Identify which cell holds the provided text, then report its [X, Y] central coordinate. 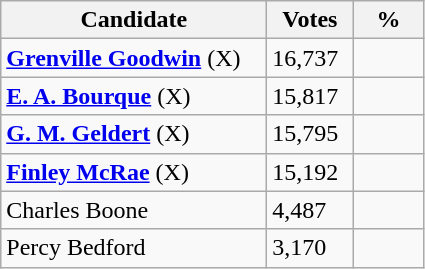
16,737 [310, 58]
3,170 [310, 248]
15,817 [310, 96]
15,192 [310, 172]
15,795 [310, 134]
Votes [310, 20]
G. M. Geldert (X) [134, 134]
Candidate [134, 20]
Grenville Goodwin (X) [134, 58]
Finley McRae (X) [134, 172]
% [388, 20]
E. A. Bourque (X) [134, 96]
Percy Bedford [134, 248]
Charles Boone [134, 210]
4,487 [310, 210]
